Detect which cell encompasses the target text, then output its (x, y) center coordinate. 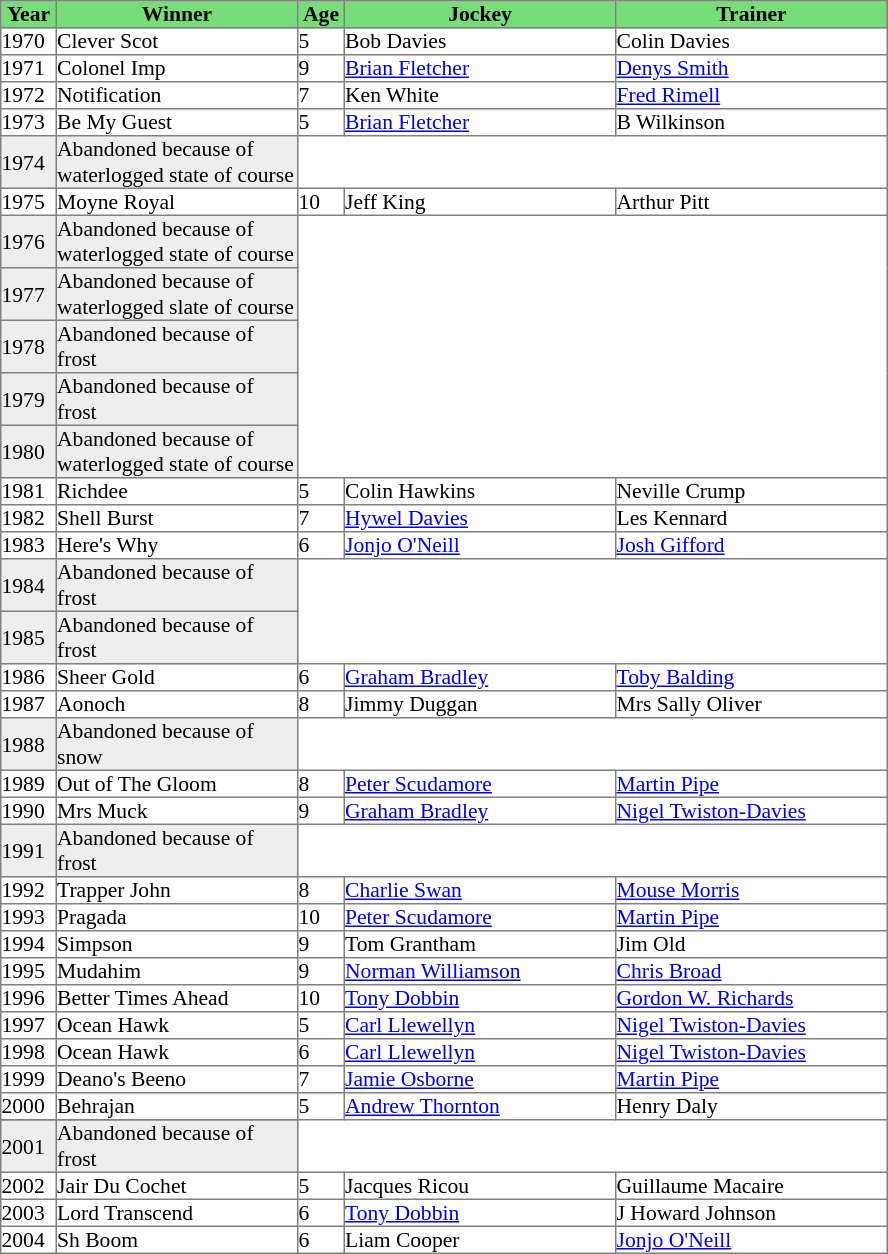
Tom Grantham (480, 944)
1979 (29, 399)
Andrew Thornton (480, 1106)
Behrajan (177, 1106)
Mudahim (177, 972)
1980 (29, 451)
Sh Boom (177, 1240)
Jair Du Cochet (177, 1186)
Les Kennard (752, 518)
1974 (29, 162)
Richdee (177, 492)
1994 (29, 944)
1977 (29, 294)
2003 (29, 1212)
Fred Rimell (752, 96)
1992 (29, 890)
1983 (29, 546)
J Howard Johnson (752, 1212)
1975 (29, 202)
Deano's Beeno (177, 1080)
1987 (29, 704)
1971 (29, 68)
Be My Guest (177, 122)
Lord Transcend (177, 1212)
Neville Crump (752, 492)
Gordon W. Richards (752, 998)
1982 (29, 518)
Age (321, 14)
2002 (29, 1186)
2001 (29, 1146)
1991 (29, 850)
Mouse Morris (752, 890)
1985 (29, 637)
Winner (177, 14)
Colin Davies (752, 42)
Mrs Muck (177, 810)
Moyne Royal (177, 202)
Trainer (752, 14)
Bob Davies (480, 42)
Jacques Ricou (480, 1186)
Out of The Gloom (177, 784)
Trapper John (177, 890)
Arthur Pitt (752, 202)
Colonel Imp (177, 68)
B Wilkinson (752, 122)
Notification (177, 96)
1993 (29, 918)
Abandoned because of waterlogged slate of course (177, 294)
Colin Hawkins (480, 492)
Abandoned because of snow (177, 744)
1972 (29, 96)
1981 (29, 492)
Simpson (177, 944)
Josh Gifford (752, 546)
Chris Broad (752, 972)
1999 (29, 1080)
Henry Daly (752, 1106)
1976 (29, 241)
Shell Burst (177, 518)
1978 (29, 346)
Toby Balding (752, 678)
Jockey (480, 14)
Hywel Davies (480, 518)
Here's Why (177, 546)
1990 (29, 810)
1997 (29, 1026)
Charlie Swan (480, 890)
Aonoch (177, 704)
Jamie Osborne (480, 1080)
Better Times Ahead (177, 998)
Norman Williamson (480, 972)
1988 (29, 744)
1995 (29, 972)
Sheer Gold (177, 678)
Guillaume Macaire (752, 1186)
1973 (29, 122)
Liam Cooper (480, 1240)
Pragada (177, 918)
Ken White (480, 96)
Year (29, 14)
Jeff King (480, 202)
Jim Old (752, 944)
1986 (29, 678)
1989 (29, 784)
2000 (29, 1106)
1996 (29, 998)
1970 (29, 42)
Jimmy Duggan (480, 704)
1984 (29, 585)
Clever Scot (177, 42)
Mrs Sally Oliver (752, 704)
2004 (29, 1240)
Denys Smith (752, 68)
1998 (29, 1052)
